Scan for the cell matching the given text and deliver its (X, Y) coordinate at center. 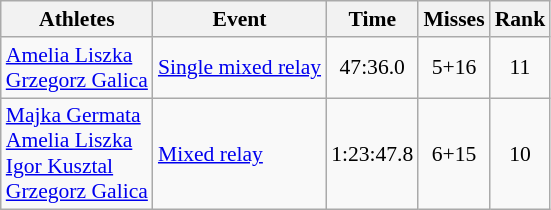
11 (520, 68)
Majka GermataAmelia LiszkaIgor KusztalGrzegorz Galica (77, 154)
Event (240, 19)
Mixed relay (240, 154)
Time (372, 19)
10 (520, 154)
1:23:47.8 (372, 154)
Single mixed relay (240, 68)
Misses (454, 19)
6+15 (454, 154)
Athletes (77, 19)
Rank (520, 19)
47:36.0 (372, 68)
Amelia Liszka Grzegorz Galica (77, 68)
5+16 (454, 68)
